Search for the cell housing the specified text and yield its (x, y) center coordinate. 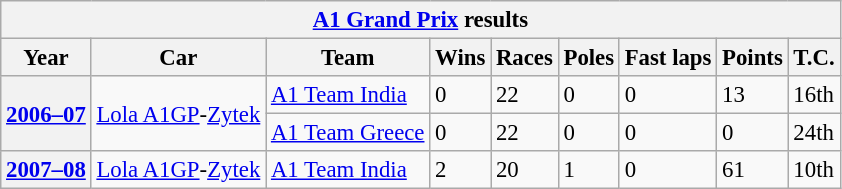
A1 Team Greece (348, 133)
Year (46, 58)
Fast laps (668, 58)
Wins (460, 58)
Poles (588, 58)
Team (348, 58)
20 (525, 170)
Car (178, 58)
T.C. (814, 58)
Points (752, 58)
16th (814, 95)
61 (752, 170)
Races (525, 58)
2 (460, 170)
2007–08 (46, 170)
1 (588, 170)
10th (814, 170)
13 (752, 95)
A1 Grand Prix results (420, 20)
2006–07 (46, 114)
24th (814, 133)
